Determine the (X, Y) coordinate at the center of the cell enclosing the given text.  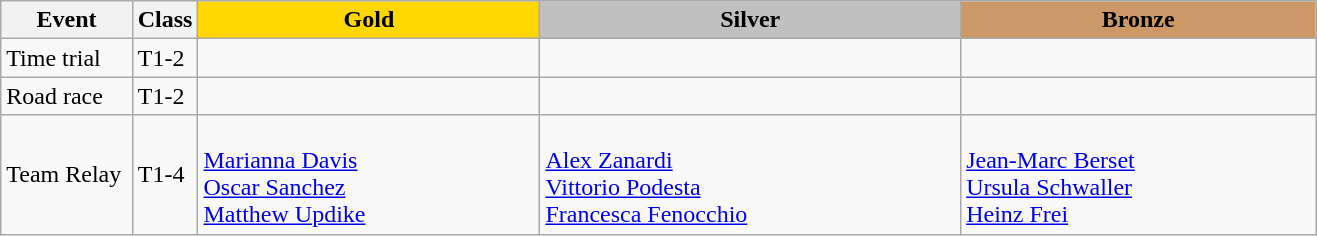
Team Relay (66, 174)
Jean-Marc BersetUrsula SchwallerHeinz Frei (1138, 174)
Time trial (66, 58)
Gold (369, 20)
Marianna DavisOscar SanchezMatthew Updike (369, 174)
Event (66, 20)
Bronze (1138, 20)
Class (165, 20)
Road race (66, 96)
Alex ZanardiVittorio PodestaFrancesca Fenocchio (750, 174)
Silver (750, 20)
T1-4 (165, 174)
